Search for the cell housing the specified text and yield its [x, y] center coordinate. 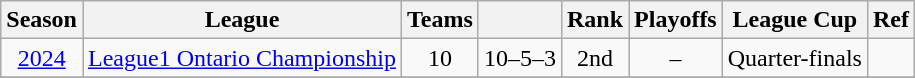
Quarter-finals [794, 58]
10–5–3 [520, 58]
Rank [594, 20]
Ref [890, 20]
Teams [440, 20]
– [676, 58]
2024 [42, 58]
2nd [594, 58]
League [242, 20]
Playoffs [676, 20]
League1 Ontario Championship [242, 58]
League Cup [794, 20]
Season [42, 20]
10 [440, 58]
